Provide the [x, y] coordinate of the cell's center where the given text is located.  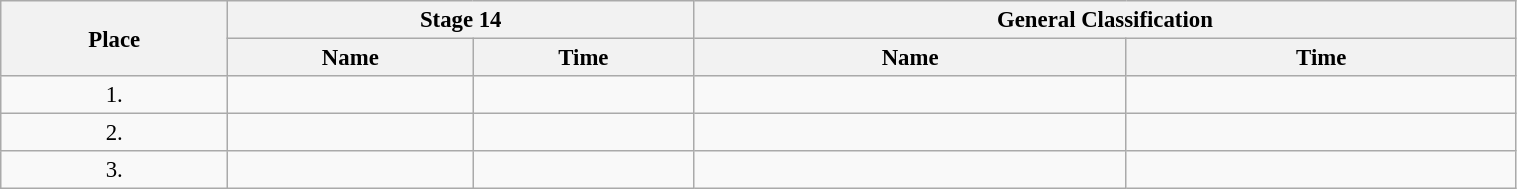
1. [114, 95]
3. [114, 170]
Place [114, 38]
General Classification [1105, 20]
Stage 14 [461, 20]
2. [114, 133]
